Locate the cell with the specified text and output its (x, y) center coordinate. 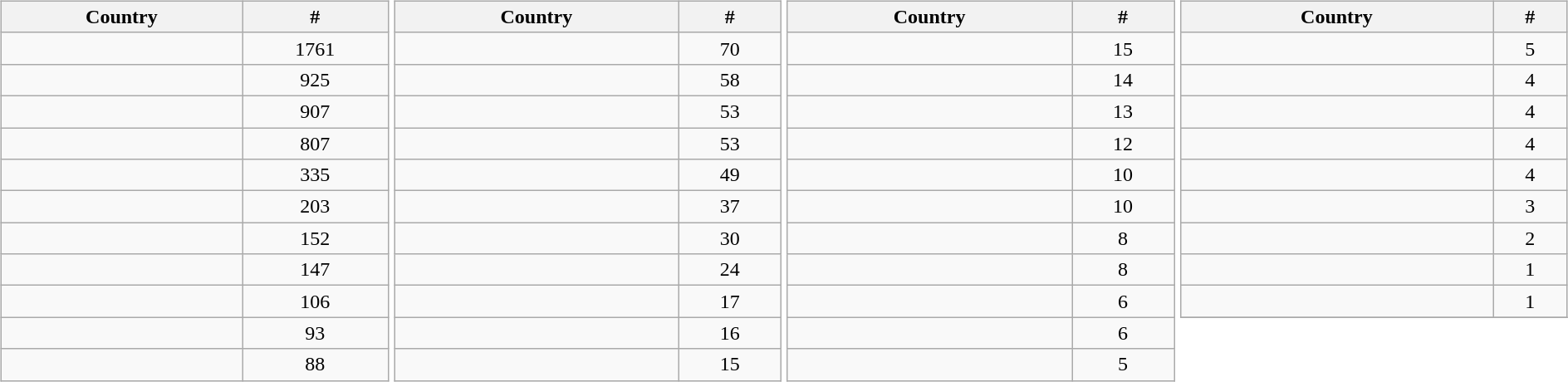
3 (1530, 207)
807 (316, 144)
106 (316, 301)
12 (1123, 144)
335 (316, 175)
14 (1123, 80)
37 (729, 207)
147 (316, 270)
88 (316, 365)
30 (729, 238)
93 (316, 333)
203 (316, 207)
17 (729, 301)
49 (729, 175)
907 (316, 111)
2 (1530, 238)
70 (729, 48)
13 (1123, 111)
16 (729, 333)
1761 (316, 48)
24 (729, 270)
925 (316, 80)
152 (316, 238)
58 (729, 80)
